Determine the (X, Y) coordinate at the center of the cell enclosing the given text.  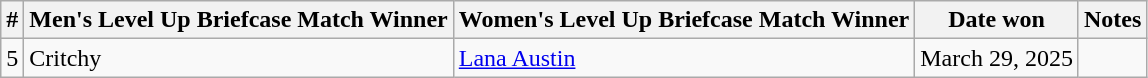
March 29, 2025 (997, 58)
Notes (1112, 20)
Date won (997, 20)
# (12, 20)
Men's Level Up Briefcase Match Winner (238, 20)
Women's Level Up Briefcase Match Winner (684, 20)
Lana Austin (684, 58)
Critchy (238, 58)
5 (12, 58)
